Pinpoint the cell where the given text exists, returning its [x, y] midpoint coordinate. 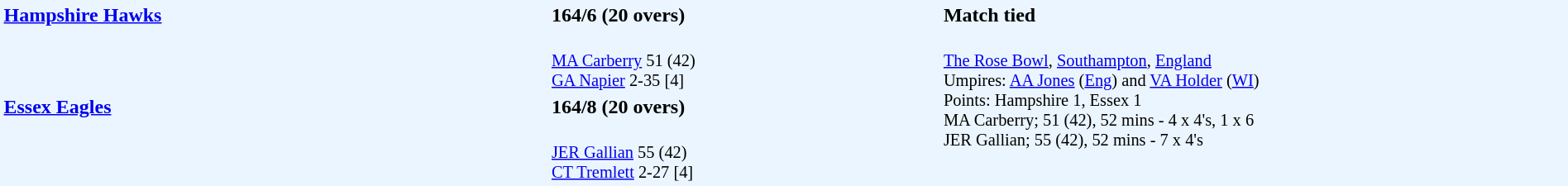
164/6 (20 overs) [744, 15]
164/8 (20 overs) [744, 107]
Essex Eagles [275, 139]
Match tied [1254, 15]
MA Carberry 51 (42) GA Napier 2-35 [4] [744, 61]
JER Gallian 55 (42) CT Tremlett 2-27 [4] [744, 152]
Hampshire Hawks [275, 47]
